Pinpoint the cell where the given text exists, returning its [X, Y] midpoint coordinate. 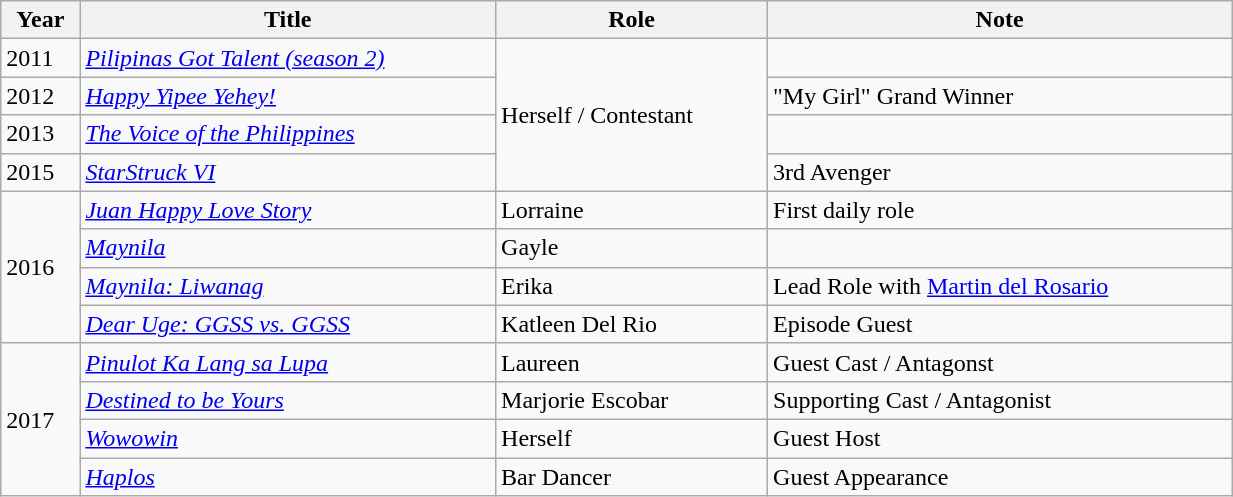
2013 [40, 134]
Juan Happy Love Story [288, 210]
Dear Uge: GGSS vs. GGSS [288, 324]
"My Girl" Grand Winner [1000, 96]
Guest Cast / Antagonst [1000, 362]
Year [40, 20]
StarStruck VI [288, 172]
First daily role [1000, 210]
The Voice of the Philippines [288, 134]
Destined to be Yours [288, 400]
Gayle [632, 248]
Episode Guest [1000, 324]
Lead Role with Martin del Rosario [1000, 286]
Marjorie Escobar [632, 400]
2015 [40, 172]
2016 [40, 267]
3rd Avenger [1000, 172]
Guest Appearance [1000, 477]
Maynila: Liwanag [288, 286]
Pilipinas Got Talent (season 2) [288, 58]
Happy Yipee Yehey! [288, 96]
Note [1000, 20]
Erika [632, 286]
Pinulot Ka Lang sa Lupa [288, 362]
2017 [40, 419]
Laureen [632, 362]
Wowowin [288, 438]
Herself [632, 438]
Title [288, 20]
Supporting Cast / Antagonist [1000, 400]
Katleen Del Rio [632, 324]
Bar Dancer [632, 477]
2011 [40, 58]
Lorraine [632, 210]
2012 [40, 96]
Herself / Contestant [632, 115]
Haplos [288, 477]
Maynila [288, 248]
Role [632, 20]
Guest Host [1000, 438]
